Detect which cell encompasses the target text, then output its (x, y) center coordinate. 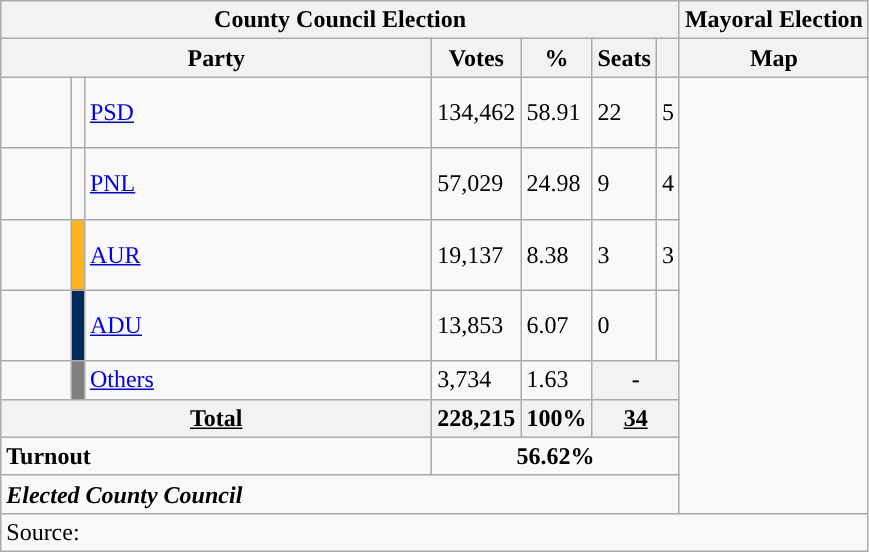
58.91 (556, 112)
Total (216, 418)
Votes (476, 58)
ADU (258, 326)
34 (636, 418)
Map (774, 58)
24.98 (556, 184)
3,734 (476, 380)
Source: (435, 532)
19,137 (476, 254)
8.38 (556, 254)
Others (258, 380)
4 (668, 184)
100% (556, 418)
0 (624, 326)
AUR (258, 254)
Seats (624, 58)
13,853 (476, 326)
Party (216, 58)
134,462 (476, 112)
6.07 (556, 326)
- (636, 380)
1.63 (556, 380)
Mayoral Election (774, 20)
5 (668, 112)
Elected County Council (340, 494)
57,029 (476, 184)
PSD (258, 112)
% (556, 58)
22 (624, 112)
PNL (258, 184)
9 (624, 184)
Turnout (216, 456)
228,215 (476, 418)
56.62% (556, 456)
County Council Election (340, 20)
